Pinpoint the cell where the given text exists, returning its [x, y] midpoint coordinate. 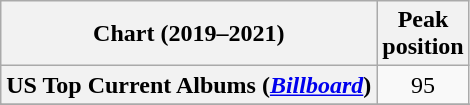
Peakposition [423, 34]
US Top Current Albums (Billboard) [189, 85]
95 [423, 85]
Chart (2019–2021) [189, 34]
